Capture the cell that displays the provided text and extract its (X, Y) central coordinate. 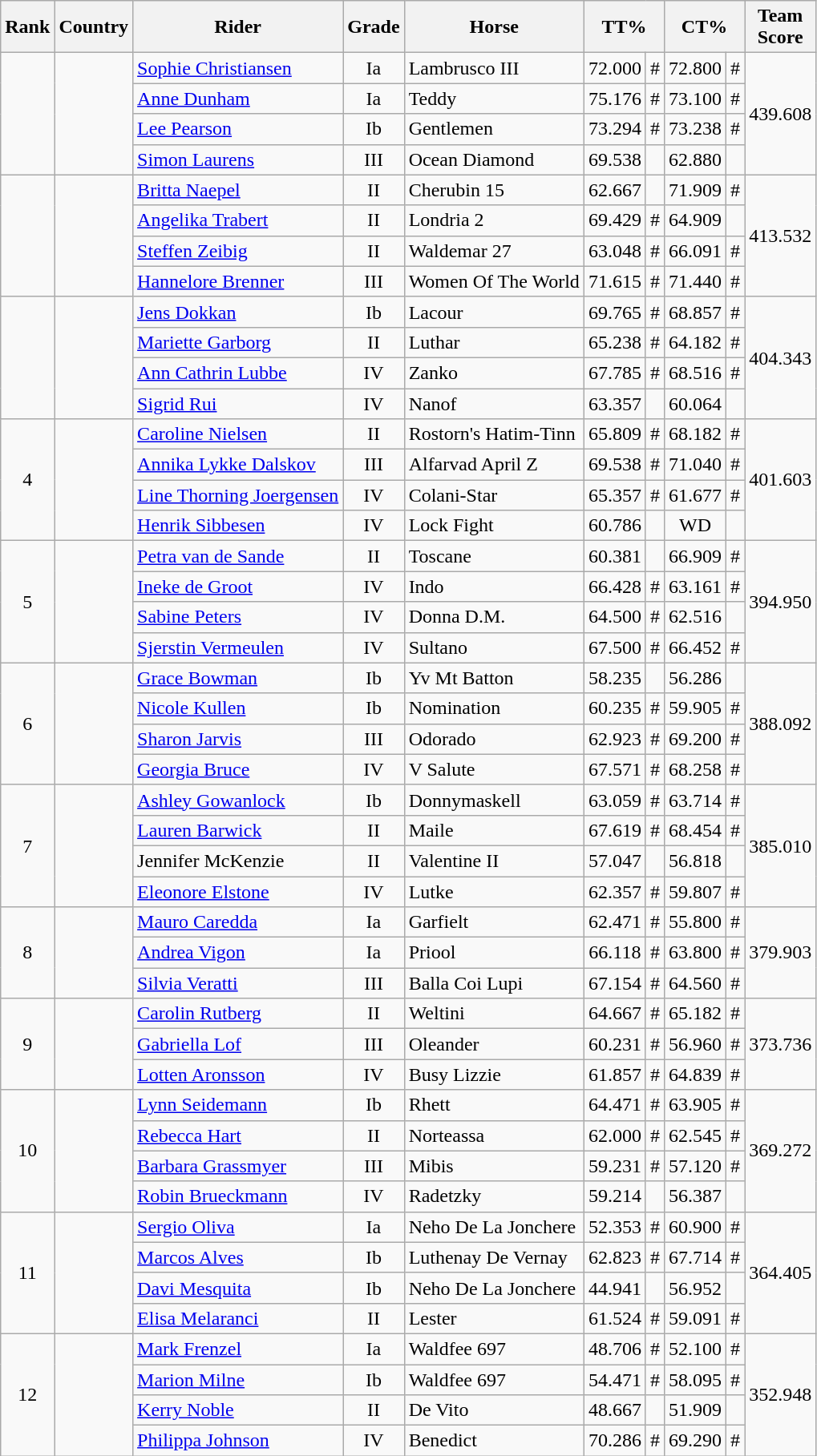
69.290 (694, 1441)
Robin Brueckmann (238, 1196)
Radetzky (494, 1196)
61.524 (614, 1318)
Sjerstin Vermeulen (238, 647)
64.839 (694, 1075)
Mauro Caredda (238, 922)
Waldemar 27 (494, 251)
379.903 (781, 953)
Nomination (494, 708)
385.010 (781, 845)
66.091 (694, 251)
Anne Dunham (238, 99)
Line Thorning Joergensen (238, 495)
Hannelore Brenner (238, 281)
Colani-Star (494, 495)
Carolin Rutberg (238, 1014)
67.154 (614, 983)
59.214 (614, 1196)
Valentine II (494, 861)
Henrik Sibbesen (238, 526)
51.909 (694, 1410)
11 (27, 1272)
65.809 (614, 434)
Priool (494, 953)
Horse (494, 27)
44.941 (614, 1288)
68.454 (694, 830)
Simon Laurens (238, 159)
Grade (374, 27)
60.900 (694, 1227)
56.960 (694, 1044)
60.231 (614, 1044)
56.952 (694, 1288)
Annika Lykke Dalskov (238, 465)
69.765 (614, 312)
63.800 (694, 953)
61.677 (694, 495)
67.500 (614, 647)
72.000 (614, 68)
60.381 (614, 556)
71.615 (614, 281)
Gabriella Lof (238, 1044)
64.500 (614, 617)
57.120 (694, 1166)
Ashley Gowanlock (238, 800)
401.603 (781, 480)
Lauren Barwick (238, 830)
62.516 (694, 617)
Davi Mesquita (238, 1288)
59.807 (694, 892)
Lynn Seidemann (238, 1105)
Lester (494, 1318)
388.092 (781, 724)
12 (27, 1394)
63.905 (694, 1105)
62.000 (614, 1135)
Lambrusco III (494, 68)
Britta Naepel (238, 190)
9 (27, 1044)
Eleonore Elstone (238, 892)
60.235 (614, 708)
64.909 (694, 220)
56.818 (694, 861)
69.200 (694, 739)
Londria 2 (494, 220)
60.064 (694, 403)
52.100 (694, 1349)
59.231 (614, 1166)
68.258 (694, 769)
Oleander (494, 1044)
62.923 (614, 739)
63.161 (694, 587)
Lock Fight (494, 526)
Gentlemen (494, 129)
Sergio Oliva (238, 1227)
Caroline Nielsen (238, 434)
63.357 (614, 403)
64.667 (614, 1014)
Lee Pearson (238, 129)
67.785 (614, 373)
Rebecca Hart (238, 1135)
5 (27, 602)
67.714 (694, 1257)
V Salute (494, 769)
Sharon Jarvis (238, 739)
4 (27, 480)
Elisa Melaranci (238, 1318)
58.235 (614, 678)
65.182 (694, 1014)
Alfarvad April Z (494, 465)
48.667 (614, 1410)
52.353 (614, 1227)
Rider (238, 27)
6 (27, 724)
Garfielt (494, 922)
66.452 (694, 647)
63.714 (694, 800)
60.786 (614, 526)
Steffen Zeibig (238, 251)
Ocean Diamond (494, 159)
62.545 (694, 1135)
Sophie Christiansen (238, 68)
56.387 (694, 1196)
Country (94, 27)
75.176 (614, 99)
Rhett (494, 1105)
56.286 (694, 678)
Odorado (494, 739)
59.905 (694, 708)
Georgia Bruce (238, 769)
67.619 (614, 830)
64.471 (614, 1105)
68.857 (694, 312)
73.100 (694, 99)
Petra van de Sande (238, 556)
Rank (27, 27)
Maile (494, 830)
68.516 (694, 373)
48.706 (614, 1349)
65.357 (614, 495)
67.571 (614, 769)
65.238 (614, 342)
Yv Mt Batton (494, 678)
369.272 (781, 1151)
71.440 (694, 281)
Ineke de Groot (238, 587)
Lotten Aronsson (238, 1075)
64.560 (694, 983)
64.182 (694, 342)
61.857 (614, 1075)
404.343 (781, 357)
Mariette Garborg (238, 342)
Jennifer McKenzie (238, 861)
352.948 (781, 1394)
Indo (494, 587)
394.950 (781, 602)
Nicole Kullen (238, 708)
57.047 (614, 861)
Angelika Trabert (238, 220)
Zanko (494, 373)
Luthenay De Vernay (494, 1257)
Nanof (494, 403)
73.238 (694, 129)
Marion Milne (238, 1379)
62.880 (694, 159)
Silvia Veratti (238, 983)
Philippa Johnson (238, 1441)
Teddy (494, 99)
De Vito (494, 1410)
TT% (624, 27)
WD (694, 526)
71.909 (694, 190)
Sultano (494, 647)
CT% (704, 27)
63.048 (614, 251)
Ann Cathrin Lubbe (238, 373)
69.429 (614, 220)
71.040 (694, 465)
Balla Coi Lupi (494, 983)
66.428 (614, 587)
Donna D.M. (494, 617)
Donnymaskell (494, 800)
55.800 (694, 922)
373.736 (781, 1044)
TeamScore (781, 27)
Jens Dokkan (238, 312)
Cherubin 15 (494, 190)
59.091 (694, 1318)
Sigrid Rui (238, 403)
Rostorn's Hatim-Tinn (494, 434)
7 (27, 845)
72.800 (694, 68)
70.286 (614, 1441)
Lutke (494, 892)
Lacour (494, 312)
Luthar (494, 342)
73.294 (614, 129)
Barbara Grassmyer (238, 1166)
Toscane (494, 556)
Mibis (494, 1166)
413.532 (781, 236)
Sabine Peters (238, 617)
58.095 (694, 1379)
Norteassa (494, 1135)
Mark Frenzel (238, 1349)
Marcos Alves (238, 1257)
8 (27, 953)
364.405 (781, 1272)
10 (27, 1151)
Andrea Vigon (238, 953)
439.608 (781, 114)
66.118 (614, 953)
66.909 (694, 556)
Busy Lizzie (494, 1075)
63.059 (614, 800)
Weltini (494, 1014)
Kerry Noble (238, 1410)
62.667 (614, 190)
62.823 (614, 1257)
62.471 (614, 922)
Benedict (494, 1441)
Women Of The World (494, 281)
62.357 (614, 892)
68.182 (694, 434)
54.471 (614, 1379)
Grace Bowman (238, 678)
